Provide the [x, y] coordinate of the cell's center where the given text is located.  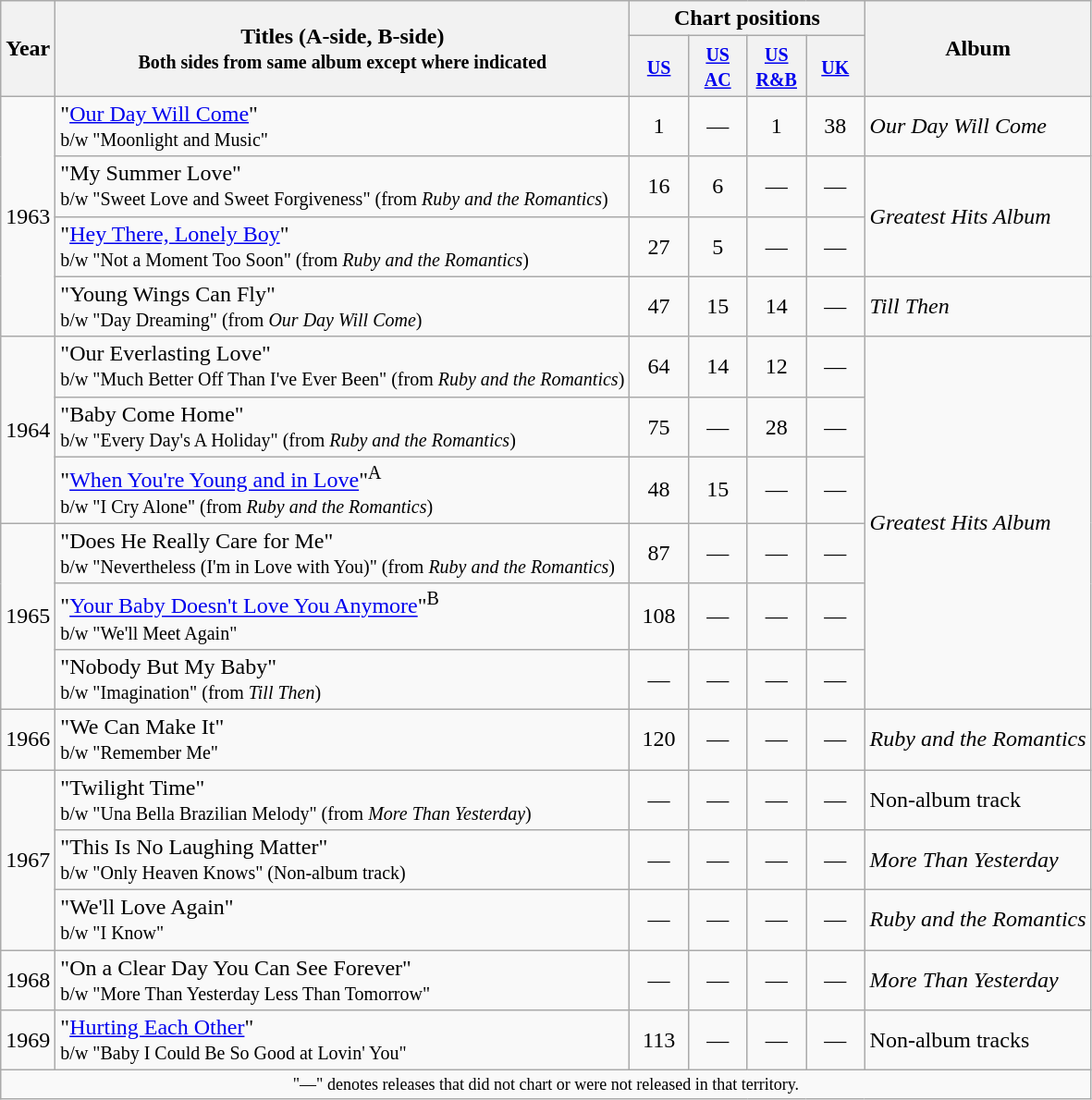
"We'll Love Again"b/w "I Know" [342, 921]
"This Is No Laughing Matter"b/w "Only Heaven Knows" (Non-album track) [342, 860]
US R&B [777, 67]
"Young Wings Can Fly"b/w "Day Dreaming" (from Our Day Will Come) [342, 307]
"Hey There, Lonely Boy"b/w "Not a Moment Too Soon" (from Ruby and the Romantics) [342, 246]
"Nobody But My Baby"b/w "Imagination" (from Till Then) [342, 678]
1968 [28, 980]
"Our Day Will Come"b/w "Moonlight and Music" [342, 126]
5 [718, 246]
"My Summer Love"b/w "Sweet Love and Sweet Forgiveness" (from Ruby and the Romantics) [342, 187]
"We Can Make It"b/w "Remember Me" [342, 739]
Till Then [978, 307]
28 [777, 427]
1969 [28, 1041]
US [659, 67]
Titles (A-side, B-side)Both sides from same album except where indicated [342, 48]
120 [659, 739]
"Hurting Each Other"b/w "Baby I Could Be So Good at Lovin' You" [342, 1041]
"—" denotes releases that did not chart or were not released in that territory. [546, 1085]
75 [659, 427]
Album [978, 48]
1966 [28, 739]
"When You're Young and in Love"Ab/w "I Cry Alone" (from Ruby and the Romantics) [342, 490]
1965 [28, 617]
US AC [718, 67]
Year [28, 48]
"Your Baby Doesn't Love You Anymore"Bb/w "We'll Meet Again" [342, 617]
48 [659, 490]
113 [659, 1041]
Non-album tracks [978, 1041]
1963 [28, 216]
1964 [28, 430]
27 [659, 246]
"Our Everlasting Love"b/w "Much Better Off Than I've Ever Been" (from Ruby and the Romantics) [342, 366]
12 [777, 366]
64 [659, 366]
"Does He Really Care for Me"b/w "Nevertheless (I'm in Love with You)" (from Ruby and the Romantics) [342, 553]
16 [659, 187]
Chart positions [747, 18]
Our Day Will Come [978, 126]
"Twilight Time"b/w "Una Bella Brazilian Melody" (from More Than Yesterday) [342, 801]
6 [718, 187]
47 [659, 307]
Non-album track [978, 801]
"Baby Come Home"b/w "Every Day's A Holiday" (from Ruby and the Romantics) [342, 427]
1967 [28, 860]
UK [836, 67]
"On a Clear Day You Can See Forever"b/w "More Than Yesterday Less Than Tomorrow" [342, 980]
108 [659, 617]
87 [659, 553]
38 [836, 126]
